For the text-containing cell, return its midpoint in [X, Y] coordinate format. 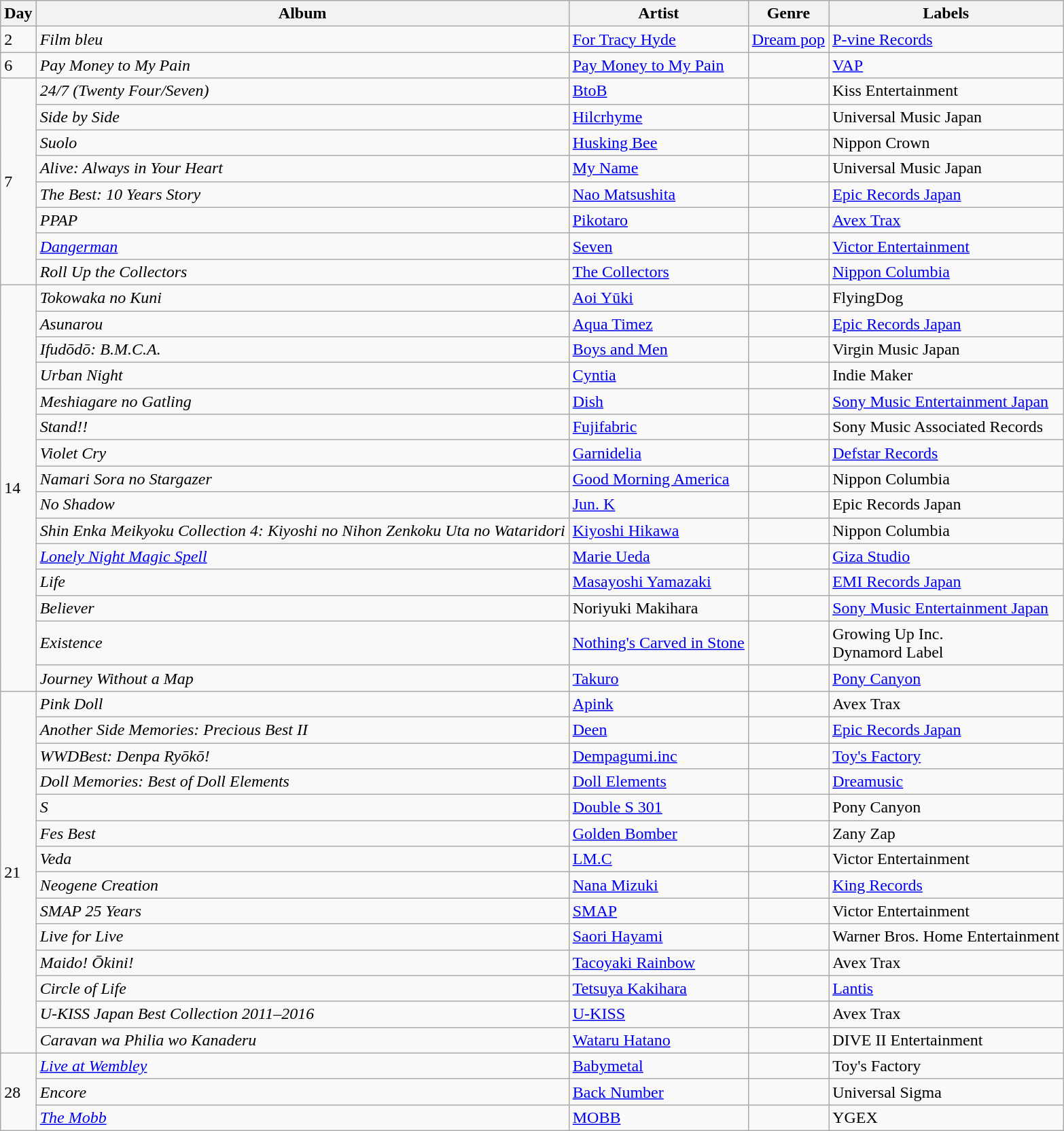
YGEX [946, 1117]
Pink Doll [302, 704]
Aqua Timez [658, 324]
6 [18, 65]
Seven [658, 246]
SMAP [658, 911]
EMI Records Japan [946, 582]
7 [18, 181]
The Best: 10 Years Story [302, 194]
Dreamusic [946, 782]
Warner Bros. Home Entertainment [946, 937]
Tacoyaki Rainbow [658, 963]
Dempagumi.inc [658, 756]
Artist [658, 14]
Kiyoshi Hikawa [658, 531]
Masayoshi Yamazaki [658, 582]
Universal Sigma [946, 1092]
Live at Wembley [302, 1066]
Boys and Men [658, 350]
PPAP [302, 220]
Lantis [946, 988]
Meshiagare no Gatling [302, 401]
Dish [658, 401]
Existence [302, 643]
P-vine Records [946, 39]
2 [18, 39]
Labels [946, 14]
Doll Memories: Best of Doll Elements [302, 782]
Alive: Always in Your Heart [302, 168]
Another Side Memories: Precious Best II [302, 730]
Urban Night [302, 376]
Back Number [658, 1092]
Side by Side [302, 117]
Encore [302, 1092]
24/7 (Twenty Four/Seven) [302, 91]
21 [18, 872]
U-KISS Japan Best Collection 2011–2016 [302, 1014]
Suolo [302, 143]
Caravan wa Philia wo Kanaderu [302, 1040]
Kiss Entertainment [946, 91]
Genre [788, 14]
Lonely Night Magic Spell [302, 556]
Cyntia [658, 376]
14 [18, 488]
King Records [946, 885]
DIVE II Entertainment [946, 1040]
MOBB [658, 1117]
Fujifabric [658, 427]
Live for Live [302, 937]
Violet Cry [302, 453]
Saori Hayami [658, 937]
Babymetal [658, 1066]
My Name [658, 168]
Day [18, 14]
Pikotaro [658, 220]
Virgin Music Japan [946, 350]
Zany Zap [946, 833]
Ifudōdō: B.M.C.A. [302, 350]
Doll Elements [658, 782]
Defstar Records [946, 453]
Veda [302, 859]
Nippon Crown [946, 143]
Sony Music Associated Records [946, 427]
Aoi Yūki [658, 298]
Fes Best [302, 833]
Stand!! [302, 427]
FlyingDog [946, 298]
Indie Maker [946, 376]
Neogene Creation [302, 885]
Dream pop [788, 39]
Tokowaka no Kuni [302, 298]
Jun. K [658, 505]
Tetsuya Kakihara [658, 988]
SMAP 25 Years [302, 911]
Believer [302, 608]
No Shadow [302, 505]
Nana Mizuki [658, 885]
VAP [946, 65]
28 [18, 1092]
U-KISS [658, 1014]
Shin Enka Meikyoku Collection 4: Kiyoshi no Nihon Zenkoku Uta no Wataridori [302, 531]
Double S 301 [658, 808]
Film bleu [302, 39]
S [302, 808]
Growing Up Inc.Dynamord Label [946, 643]
Garnidelia [658, 453]
Maido! Ōkini! [302, 963]
Takuro [658, 678]
Journey Without a Map [302, 678]
BtoB [658, 91]
Husking Bee [658, 143]
Deen [658, 730]
LM.C [658, 859]
The Mobb [302, 1117]
Golden Bomber [658, 833]
Wataru Hatano [658, 1040]
Album [302, 14]
Apink [658, 704]
Life [302, 582]
Nao Matsushita [658, 194]
Nothing's Carved in Stone [658, 643]
The Collectors [658, 272]
Marie Ueda [658, 556]
Namari Sora no Stargazer [302, 479]
Roll Up the Collectors [302, 272]
Good Morning America [658, 479]
Dangerman [302, 246]
Asunarou [302, 324]
Circle of Life [302, 988]
WWDBest: Denpa Ryōkō! [302, 756]
Hilcrhyme [658, 117]
For Tracy Hyde [658, 39]
Noriyuki Makihara [658, 608]
Giza Studio [946, 556]
